Output the (X, Y) coordinate of the center of the cell containing the given text.  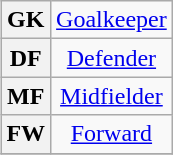
Midfielder (112, 96)
MF (26, 96)
Forward (112, 134)
DF (26, 58)
FW (26, 134)
Goalkeeper (112, 20)
GK (26, 20)
Defender (112, 58)
